Provide the (X, Y) coordinate of the cell's center where the given text is located.  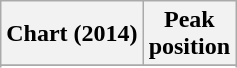
Chart (2014) (72, 34)
Peakposition (189, 34)
